Capture the cell that displays the provided text and extract its [x, y] central coordinate. 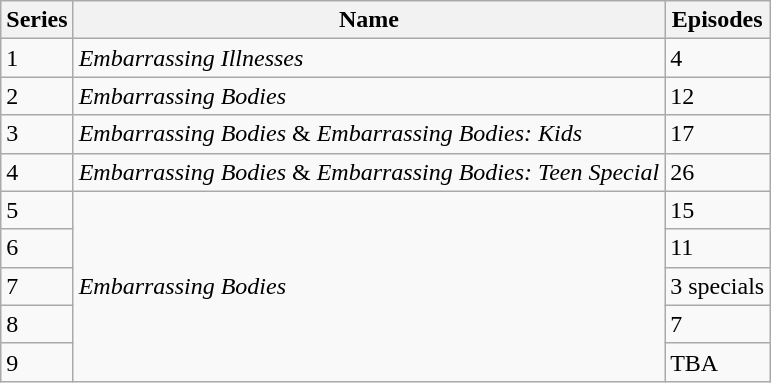
Series [37, 20]
2 [37, 96]
Embarrassing Bodies & Embarrassing Bodies: Kids [369, 134]
1 [37, 58]
12 [718, 96]
8 [37, 324]
TBA [718, 362]
3 [37, 134]
5 [37, 210]
26 [718, 172]
Episodes [718, 20]
Name [369, 20]
6 [37, 248]
Embarrassing Bodies & Embarrassing Bodies: Teen Special [369, 172]
17 [718, 134]
3 specials [718, 286]
11 [718, 248]
15 [718, 210]
Embarrassing Illnesses [369, 58]
9 [37, 362]
